Return the [x, y] coordinate for the center point of the cell that contains the specified text.  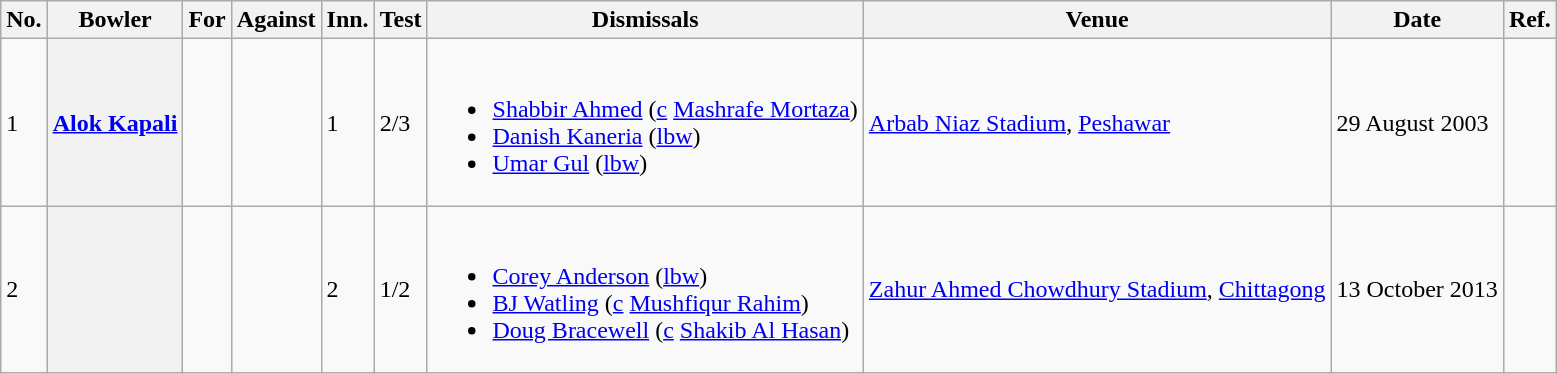
Corey Anderson (lbw)BJ Watling (c Mushfiqur Rahim)Doug Bracewell (c Shakib Al Hasan) [645, 290]
Bowler [115, 20]
Shabbir Ahmed (c Mashrafe Mortaza)Danish Kaneria (lbw)Umar Gul (lbw) [645, 122]
1/2 [400, 290]
Dismissals [645, 20]
Ref. [1530, 20]
13 October 2013 [1417, 290]
Arbab Niaz Stadium, Peshawar [1097, 122]
Date [1417, 20]
29 August 2003 [1417, 122]
Test [400, 20]
Zahur Ahmed Chowdhury Stadium, Chittagong [1097, 290]
2/3 [400, 122]
No. [24, 20]
For [207, 20]
Venue [1097, 20]
Alok Kapali [115, 122]
Against [276, 20]
Inn. [348, 20]
